Search for the cell housing the specified text and yield its (x, y) center coordinate. 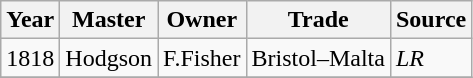
Master (109, 20)
1818 (30, 58)
Bristol–Malta (318, 58)
Trade (318, 20)
Year (30, 20)
Owner (202, 20)
Source (430, 20)
LR (430, 58)
F.Fisher (202, 58)
Hodgson (109, 58)
